Output the (x, y) coordinate of the center of the cell containing the given text.  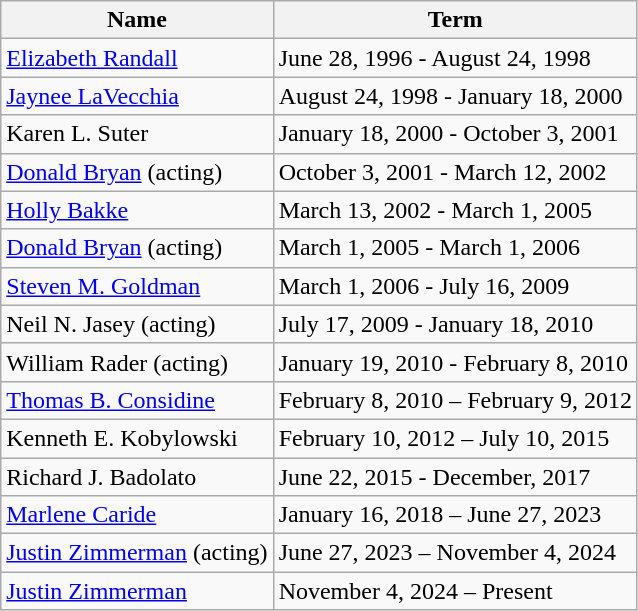
January 19, 2010 - February 8, 2010 (455, 362)
Jaynee LaVecchia (137, 96)
March 1, 2006 - July 16, 2009 (455, 286)
June 28, 1996 - August 24, 1998 (455, 58)
Justin Zimmerman (137, 591)
October 3, 2001 - March 12, 2002 (455, 172)
March 1, 2005 - March 1, 2006 (455, 248)
June 27, 2023 – November 4, 2024 (455, 553)
Steven M. Goldman (137, 286)
Richard J. Badolato (137, 477)
Karen L. Suter (137, 134)
February 8, 2010 – February 9, 2012 (455, 400)
Marlene Caride (137, 515)
August 24, 1998 - January 18, 2000 (455, 96)
Thomas B. Considine (137, 400)
William Rader (acting) (137, 362)
February 10, 2012 – July 10, 2015 (455, 438)
Kenneth E. Kobylowski (137, 438)
Elizabeth Randall (137, 58)
Name (137, 20)
March 13, 2002 - March 1, 2005 (455, 210)
July 17, 2009 - January 18, 2010 (455, 324)
Term (455, 20)
January 16, 2018 – June 27, 2023 (455, 515)
January 18, 2000 - October 3, 2001 (455, 134)
Holly Bakke (137, 210)
Justin Zimmerman (acting) (137, 553)
November 4, 2024 – Present (455, 591)
June 22, 2015 - December, 2017 (455, 477)
Neil N. Jasey (acting) (137, 324)
